Provide the (x, y) coordinate of the cell's center where the given text is located.  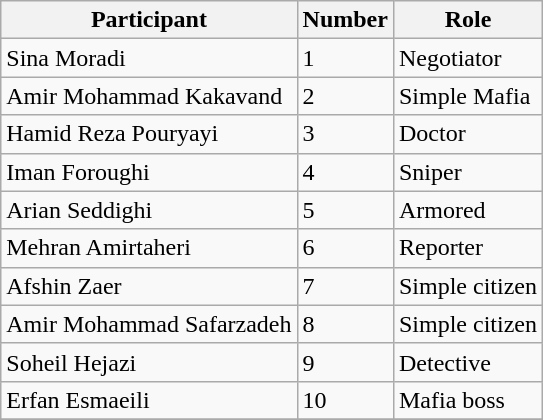
8 (345, 324)
6 (345, 248)
Arian Seddighi (149, 210)
Role (468, 20)
3 (345, 134)
Amir Mohammad Safarzadeh (149, 324)
9 (345, 362)
Reporter (468, 248)
Detective (468, 362)
1 (345, 58)
4 (345, 172)
Sina Moradi (149, 58)
Mehran Amirtaheri (149, 248)
5 (345, 210)
Sniper (468, 172)
Simple Mafia (468, 96)
Hamid Reza Pouryayi (149, 134)
Afshin Zaer (149, 286)
2 (345, 96)
Mafia boss (468, 400)
Negotiator (468, 58)
Iman Foroughi (149, 172)
Number (345, 20)
Armored (468, 210)
Soheil Hejazi (149, 362)
10 (345, 400)
7 (345, 286)
Participant (149, 20)
Doctor (468, 134)
Erfan Esmaeili (149, 400)
Amir Mohammad Kakavand (149, 96)
